Find where the given text appears and provide that cell's center as [X, Y] coordinate. 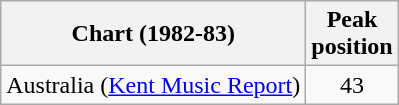
Chart (1982-83) [154, 34]
43 [352, 85]
Australia (Kent Music Report) [154, 85]
Peakposition [352, 34]
